Search for the cell housing the specified text and yield its (X, Y) center coordinate. 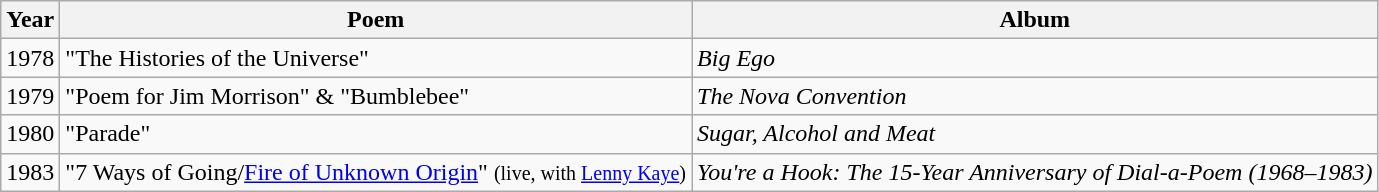
Big Ego (1035, 58)
"The Histories of the Universe" (376, 58)
"7 Ways of Going/Fire of Unknown Origin" (live, with Lenny Kaye) (376, 172)
1978 (30, 58)
"Poem for Jim Morrison" & "Bumblebee" (376, 96)
1980 (30, 134)
Poem (376, 20)
"Parade" (376, 134)
1983 (30, 172)
1979 (30, 96)
Sugar, Alcohol and Meat (1035, 134)
The Nova Convention (1035, 96)
You're a Hook: The 15-Year Anniversary of Dial-a-Poem (1968–1983) (1035, 172)
Album (1035, 20)
Year (30, 20)
